Output the [x, y] coordinate of the center of the cell containing the given text.  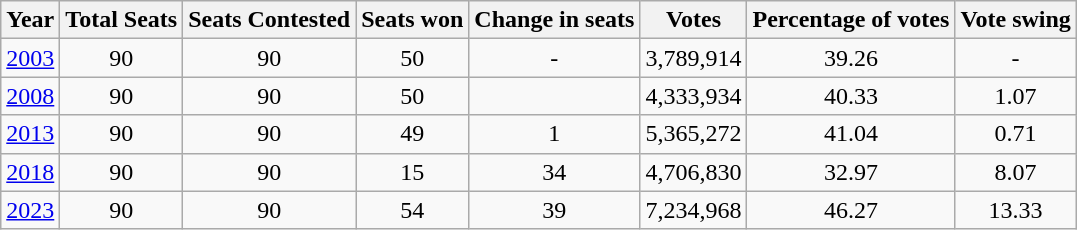
Seats Contested [270, 20]
13.33 [1016, 210]
2013 [30, 134]
54 [412, 210]
Year [30, 20]
2023 [30, 210]
2018 [30, 172]
4,333,934 [694, 96]
49 [412, 134]
Votes [694, 20]
Percentage of votes [851, 20]
39.26 [851, 58]
46.27 [851, 210]
7,234,968 [694, 210]
32.97 [851, 172]
Change in seats [554, 20]
34 [554, 172]
Seats won [412, 20]
1 [554, 134]
15 [412, 172]
41.04 [851, 134]
2003 [30, 58]
5,365,272 [694, 134]
3,789,914 [694, 58]
40.33 [851, 96]
39 [554, 210]
0.71 [1016, 134]
Vote swing [1016, 20]
4,706,830 [694, 172]
2008 [30, 96]
Total Seats [122, 20]
8.07 [1016, 172]
1.07 [1016, 96]
